Output the (x, y) coordinate of the center of the cell containing the given text.  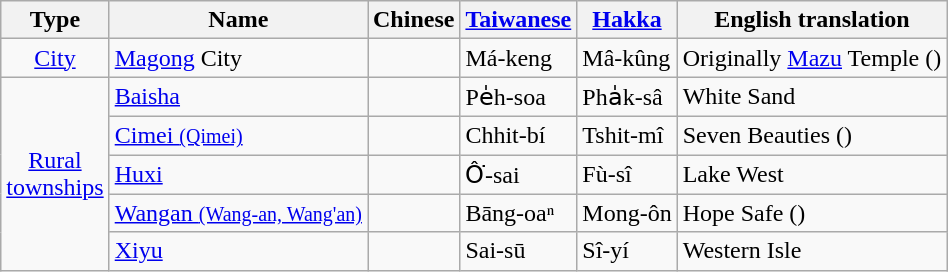
Chinese (414, 20)
Chhit-bí (518, 135)
Seven Beauties () (812, 135)
Bāng-oaⁿ (518, 213)
Western Isle (812, 251)
Ô͘-sai (518, 174)
City (55, 58)
Pe̍h-soa (518, 97)
Type (55, 20)
Pha̍k-sâ (627, 97)
Xiyu (238, 251)
Cimei (Qimei) (238, 135)
Baisha (238, 97)
Originally Mazu Temple () (812, 58)
Fù-sî (627, 174)
English translation (812, 20)
Hakka (627, 20)
Tshit-mî (627, 135)
Mong-ôn (627, 213)
Hope Safe () (812, 213)
Sî-yí (627, 251)
Má-keng (518, 58)
Name (238, 20)
Sai-sū (518, 251)
White Sand (812, 97)
Lake West (812, 174)
Wangan (Wang-an, Wang'an) (238, 213)
Huxi (238, 174)
Ruraltownships (55, 174)
Magong City (238, 58)
Mâ-kûng (627, 58)
Taiwanese (518, 20)
